Scan for the cell matching the given text and deliver its [x, y] coordinate at center. 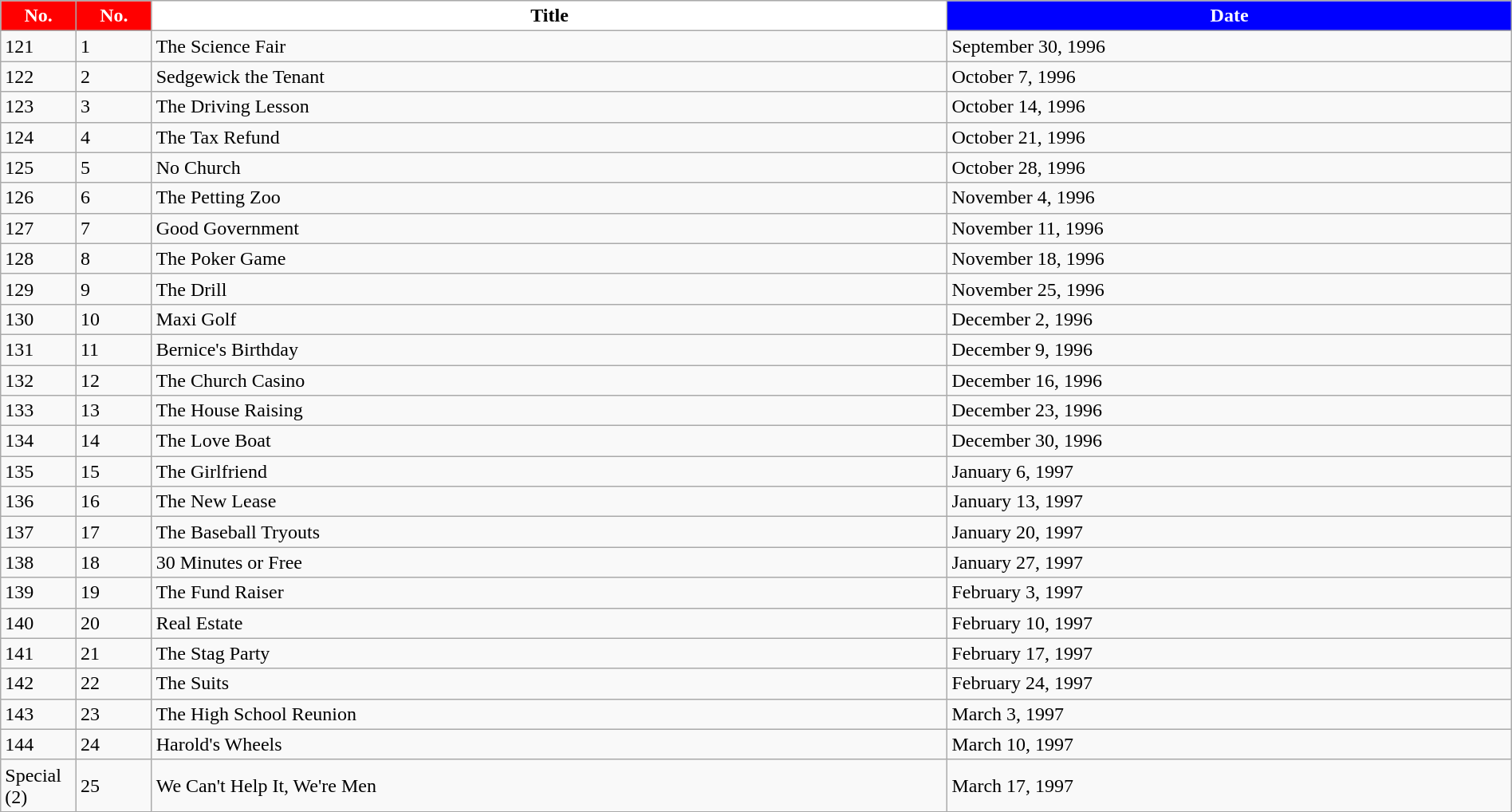
11 [113, 349]
14 [113, 441]
January 6, 1997 [1230, 471]
March 17, 1997 [1230, 785]
The Love Boat [549, 441]
The High School Reunion [549, 714]
3 [113, 107]
141 [38, 653]
130 [38, 319]
The Baseball Tryouts [549, 532]
Harold's Wheels [549, 744]
December 9, 1996 [1230, 349]
The House Raising [549, 411]
January 27, 1997 [1230, 562]
23 [113, 714]
October 14, 1996 [1230, 107]
21 [113, 653]
September 30, 1996 [1230, 46]
30 Minutes or Free [549, 562]
The Suits [549, 684]
The Poker Game [549, 258]
15 [113, 471]
February 3, 1997 [1230, 593]
22 [113, 684]
The Church Casino [549, 380]
Special (2) [38, 785]
125 [38, 168]
16 [113, 502]
143 [38, 714]
9 [113, 289]
4 [113, 137]
123 [38, 107]
122 [38, 77]
18 [113, 562]
24 [113, 744]
Bernice's Birthday [549, 349]
November 4, 1996 [1230, 198]
The Girlfriend [549, 471]
128 [38, 258]
January 13, 1997 [1230, 502]
No Church [549, 168]
December 16, 1996 [1230, 380]
13 [113, 411]
135 [38, 471]
December 30, 1996 [1230, 441]
1 [113, 46]
8 [113, 258]
142 [38, 684]
December 2, 1996 [1230, 319]
140 [38, 623]
6 [113, 198]
January 20, 1997 [1230, 532]
February 10, 1997 [1230, 623]
131 [38, 349]
November 25, 1996 [1230, 289]
Sedgewick the Tenant [549, 77]
144 [38, 744]
124 [38, 137]
133 [38, 411]
Title [549, 16]
We Can't Help It, We're Men [549, 785]
October 21, 1996 [1230, 137]
The Stag Party [549, 653]
Maxi Golf [549, 319]
129 [38, 289]
The New Lease [549, 502]
25 [113, 785]
October 28, 1996 [1230, 168]
February 24, 1997 [1230, 684]
7 [113, 228]
November 11, 1996 [1230, 228]
17 [113, 532]
136 [38, 502]
The Fund Raiser [549, 593]
The Driving Lesson [549, 107]
March 10, 1997 [1230, 744]
The Science Fair [549, 46]
Real Estate [549, 623]
138 [38, 562]
The Tax Refund [549, 137]
The Petting Zoo [549, 198]
19 [113, 593]
20 [113, 623]
127 [38, 228]
12 [113, 380]
The Drill [549, 289]
Date [1230, 16]
Good Government [549, 228]
November 18, 1996 [1230, 258]
126 [38, 198]
5 [113, 168]
10 [113, 319]
October 7, 1996 [1230, 77]
132 [38, 380]
139 [38, 593]
2 [113, 77]
137 [38, 532]
March 3, 1997 [1230, 714]
February 17, 1997 [1230, 653]
121 [38, 46]
December 23, 1996 [1230, 411]
134 [38, 441]
